Search for the cell housing the specified text and yield its (x, y) center coordinate. 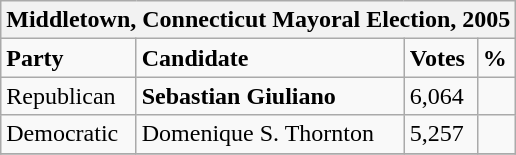
Middletown, Connecticut Mayoral Election, 2005 (258, 20)
Candidate (270, 58)
% (496, 58)
Party (68, 58)
Domenique S. Thornton (270, 134)
Democratic (68, 134)
5,257 (440, 134)
Votes (440, 58)
Republican (68, 96)
Sebastian Giuliano (270, 96)
6,064 (440, 96)
